Extract the [X, Y] coordinate from the center of the cell holding the provided text.  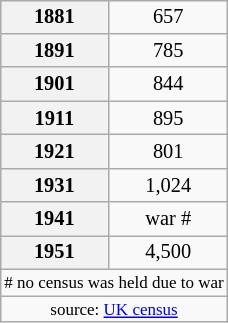
4,500 [168, 253]
1941 [54, 219]
1951 [54, 253]
844 [168, 84]
1921 [54, 152]
895 [168, 118]
785 [168, 51]
657 [168, 17]
war # [168, 219]
# no census was held due to war [114, 282]
1911 [54, 118]
source: UK census [114, 309]
1901 [54, 84]
1891 [54, 51]
1931 [54, 185]
801 [168, 152]
1881 [54, 17]
1,024 [168, 185]
